Return the (x, y) coordinate for the center point of the cell that contains the specified text.  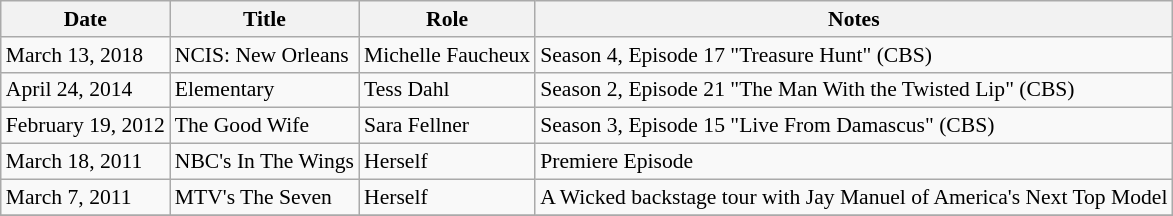
February 19, 2012 (86, 126)
NBC's In The Wings (264, 162)
March 13, 2018 (86, 55)
March 7, 2011 (86, 197)
Elementary (264, 90)
Premiere Episode (854, 162)
April 24, 2014 (86, 90)
Date (86, 19)
Season 2, Episode 21 "The Man With the Twisted Lip" (CBS) (854, 90)
Season 4, Episode 17 "Treasure Hunt" (CBS) (854, 55)
Role (447, 19)
Season 3, Episode 15 "Live From Damascus" (CBS) (854, 126)
Tess Dahl (447, 90)
The Good Wife (264, 126)
Notes (854, 19)
A Wicked backstage tour with Jay Manuel of America's Next Top Model (854, 197)
NCIS: New Orleans (264, 55)
Sara Fellner (447, 126)
Title (264, 19)
MTV's The Seven (264, 197)
March 18, 2011 (86, 162)
Michelle Faucheux (447, 55)
